Scan for the cell matching the given text and deliver its [X, Y] coordinate at center. 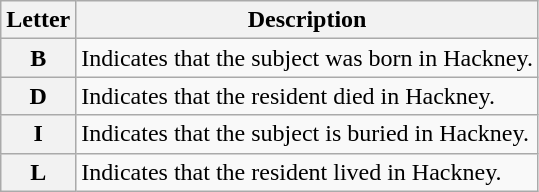
Description [308, 20]
Indicates that the subject is buried in Hackney. [308, 134]
L [38, 172]
Letter [38, 20]
D [38, 96]
B [38, 58]
Indicates that the resident lived in Hackney. [308, 172]
Indicates that the subject was born in Hackney. [308, 58]
I [38, 134]
Indicates that the resident died in Hackney. [308, 96]
